Pinpoint the cell where the given text exists, returning its (x, y) midpoint coordinate. 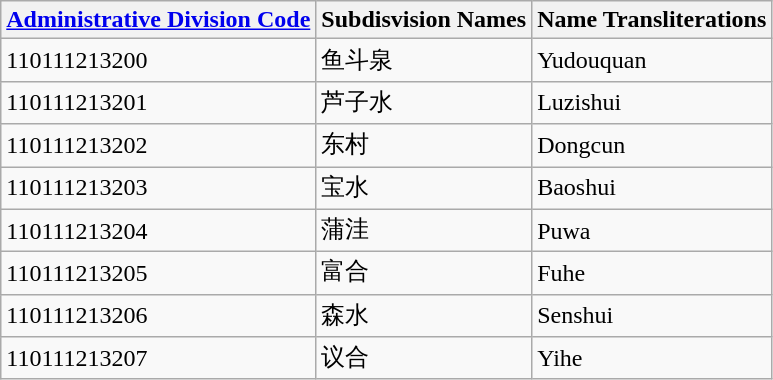
森水 (424, 316)
110111213204 (158, 230)
富合 (424, 274)
Dongcun (652, 146)
Subdisvision Names (424, 20)
议合 (424, 358)
Fuhe (652, 274)
110111213202 (158, 146)
110111213200 (158, 60)
东村 (424, 146)
Baoshui (652, 188)
宝水 (424, 188)
鱼斗泉 (424, 60)
110111213206 (158, 316)
110111213201 (158, 102)
Administrative Division Code (158, 20)
Senshui (652, 316)
Puwa (652, 230)
110111213203 (158, 188)
Yihe (652, 358)
芦子水 (424, 102)
Luzishui (652, 102)
Yudouquan (652, 60)
110111213205 (158, 274)
蒲洼 (424, 230)
Name Transliterations (652, 20)
110111213207 (158, 358)
